Find where the given text appears and provide that cell's center as [x, y] coordinate. 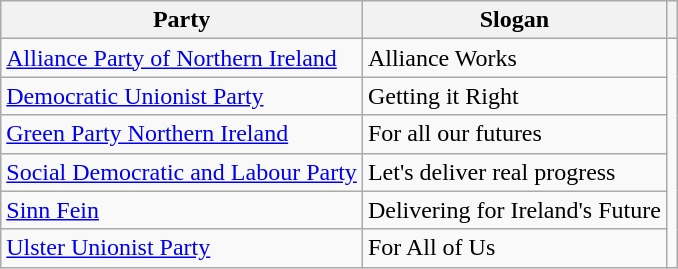
Ulster Unionist Party [182, 248]
Green Party Northern Ireland [182, 134]
Sinn Fein [182, 210]
Getting it Right [514, 96]
Slogan [514, 20]
Let's deliver real progress [514, 172]
Delivering for Ireland's Future [514, 210]
Alliance Party of Northern Ireland [182, 58]
For All of Us [514, 248]
For all our futures [514, 134]
Social Democratic and Labour Party [182, 172]
Party [182, 20]
Democratic Unionist Party [182, 96]
Alliance Works [514, 58]
